Capture the cell that displays the provided text and extract its [X, Y] central coordinate. 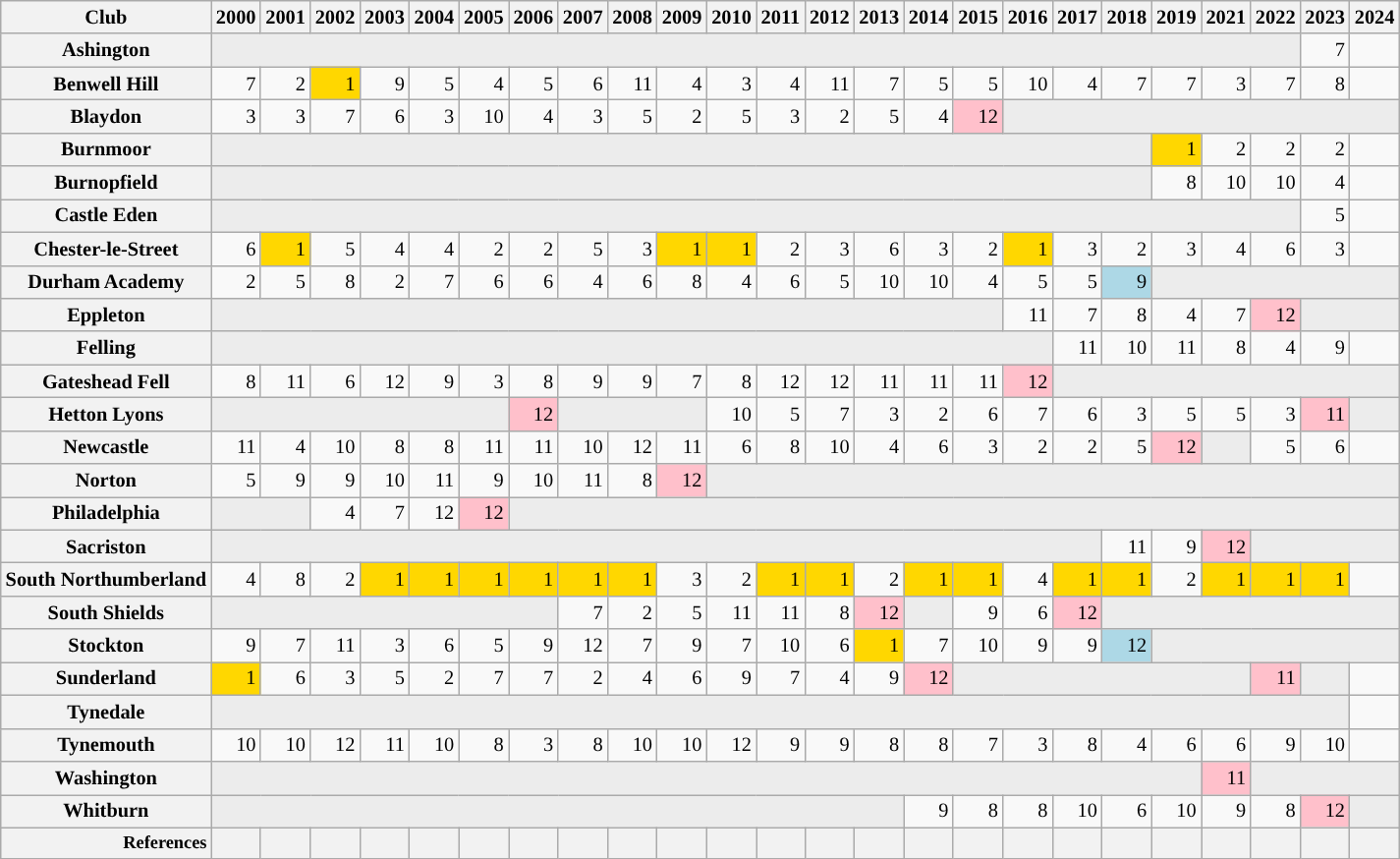
2019 [1176, 17]
Chester-le-Street [106, 249]
2021 [1226, 17]
South Northumberland [106, 579]
Sacriston [106, 546]
2000 [236, 17]
2001 [285, 17]
2023 [1324, 17]
2003 [384, 17]
Hetton Lyons [106, 414]
2009 [682, 17]
2011 [780, 17]
2014 [928, 17]
Burnopfield [106, 183]
References [106, 843]
Norton [106, 481]
2013 [878, 17]
2002 [335, 17]
Gateshead Fell [106, 381]
Ashington [106, 50]
Sunderland [106, 678]
Tynedale [106, 712]
Felling [106, 348]
Eppleton [106, 315]
Washington [106, 777]
2018 [1127, 17]
South Shields [106, 612]
Stockton [106, 646]
Benwell Hill [106, 84]
2012 [829, 17]
Philadelphia [106, 513]
2024 [1374, 17]
2007 [583, 17]
Club [106, 17]
Durham Academy [106, 282]
Castle Eden [106, 215]
2016 [1028, 17]
Burnmoor [106, 149]
Blaydon [106, 116]
Whitburn [106, 811]
2010 [731, 17]
2005 [483, 17]
Tynemouth [106, 745]
2015 [978, 17]
2008 [632, 17]
Newcastle [106, 447]
2022 [1275, 17]
2006 [533, 17]
2004 [434, 17]
2017 [1077, 17]
